Extract the (X, Y) coordinate from the center of the cell holding the provided text.  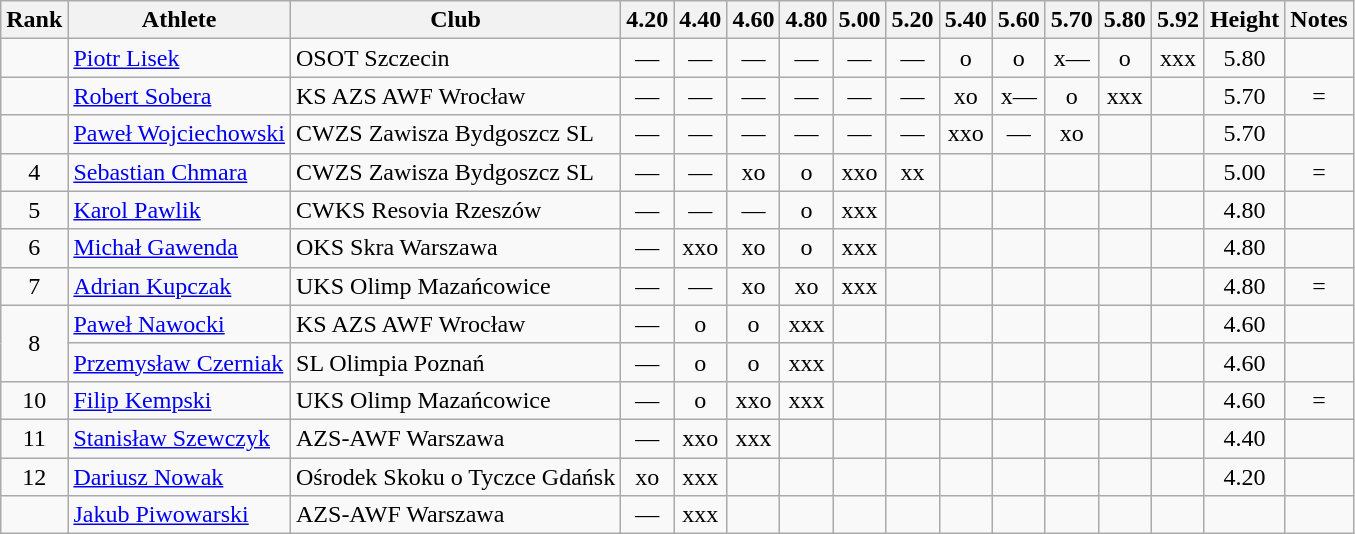
7 (34, 286)
SL Olimpia Poznań (456, 362)
Stanisław Szewczyk (180, 438)
Karol Pawlik (180, 210)
xx (912, 172)
Filip Kempski (180, 400)
CWKS Resovia Rzeszów (456, 210)
11 (34, 438)
Przemysław Czerniak (180, 362)
Sebastian Chmara (180, 172)
Dariusz Nowak (180, 477)
Piotr Lisek (180, 58)
5 (34, 210)
Ośrodek Skoku o Tyczce Gdańsk (456, 477)
6 (34, 248)
Jakub Piwowarski (180, 515)
12 (34, 477)
5.20 (912, 20)
10 (34, 400)
5.60 (1018, 20)
Athlete (180, 20)
Adrian Kupczak (180, 286)
Notes (1319, 20)
4 (34, 172)
OKS Skra Warszawa (456, 248)
5.40 (966, 20)
Rank (34, 20)
Height (1244, 20)
Robert Sobera (180, 96)
8 (34, 343)
Club (456, 20)
5.92 (1178, 20)
OSOT Szczecin (456, 58)
Michał Gawenda (180, 248)
Paweł Wojciechowski (180, 134)
Paweł Nawocki (180, 324)
